Extract the [x, y] coordinate from the center of the cell holding the provided text.  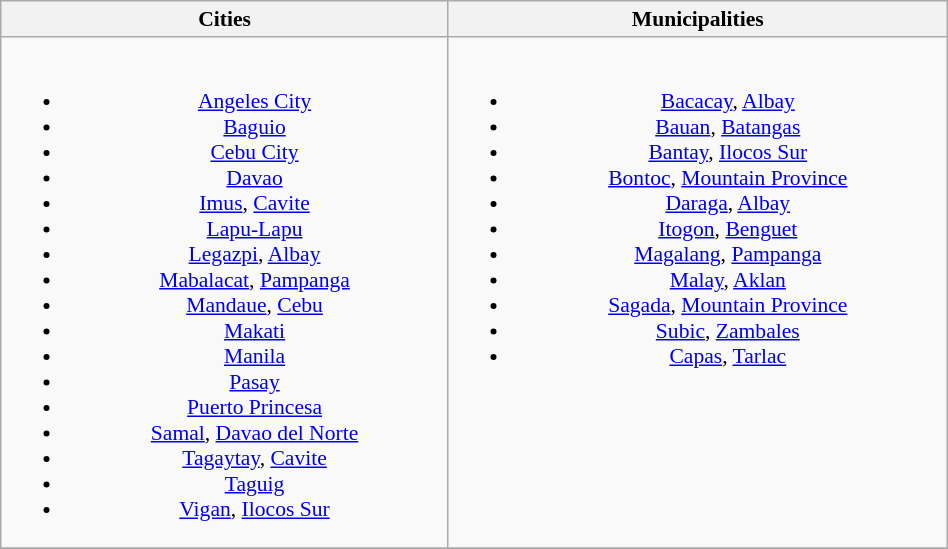
Municipalities [698, 19]
Cities [225, 19]
